Extract the (X, Y) coordinate from the center of the cell holding the provided text.  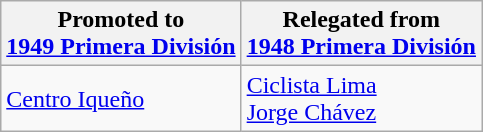
Ciclista Lima Jorge Chávez (361, 98)
Relegated from1948 Primera División (361, 34)
Centro Iqueño (121, 98)
Promoted to1949 Primera División (121, 34)
